Identify which cell holds the provided text, then report its [x, y] central coordinate. 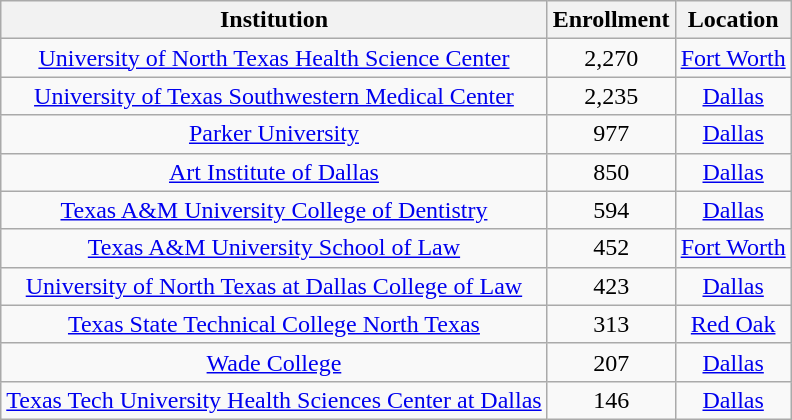
Institution [274, 20]
2,235 [611, 96]
850 [611, 172]
Location [733, 20]
Texas Tech University Health Sciences Center at Dallas [274, 400]
423 [611, 286]
313 [611, 324]
452 [611, 248]
594 [611, 210]
146 [611, 400]
University of Texas Southwestern Medical Center [274, 96]
Enrollment [611, 20]
University of North Texas at Dallas College of Law [274, 286]
Red Oak [733, 324]
Texas A&M University College of Dentistry [274, 210]
Parker University [274, 134]
Texas A&M University School of Law [274, 248]
2,270 [611, 58]
Texas State Technical College North Texas [274, 324]
University of North Texas Health Science Center [274, 58]
Art Institute of Dallas [274, 172]
207 [611, 362]
977 [611, 134]
Wade College [274, 362]
